Scan for the cell matching the given text and deliver its [X, Y] coordinate at center. 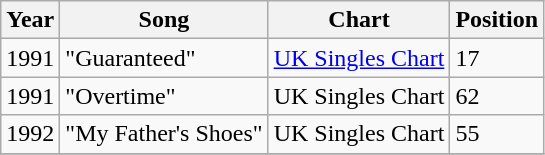
"Guaranteed" [164, 58]
"Overtime" [164, 96]
Song [164, 20]
1992 [30, 134]
Position [497, 20]
55 [497, 134]
Chart [359, 20]
Year [30, 20]
"My Father's Shoes" [164, 134]
62 [497, 96]
17 [497, 58]
